From the cell containing the given text, extract its center point as (X, Y) coordinate. 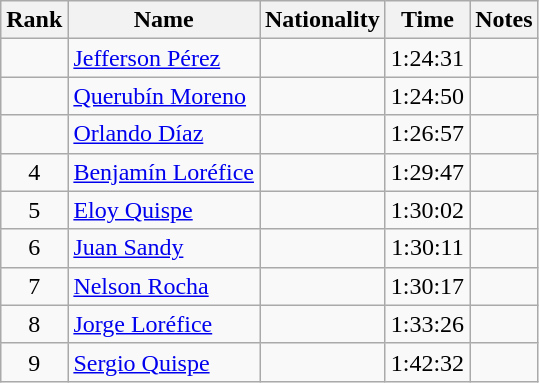
Eloy Quispe (164, 210)
9 (34, 362)
5 (34, 210)
1:30:02 (427, 210)
Nationality (323, 20)
1:33:26 (427, 324)
1:24:50 (427, 96)
Time (427, 20)
4 (34, 172)
1:42:32 (427, 362)
6 (34, 248)
Sergio Quispe (164, 362)
8 (34, 324)
Name (164, 20)
1:30:11 (427, 248)
1:26:57 (427, 134)
7 (34, 286)
Jefferson Pérez (164, 58)
1:29:47 (427, 172)
Juan Sandy (164, 248)
Orlando Díaz (164, 134)
Nelson Rocha (164, 286)
1:24:31 (427, 58)
Rank (34, 20)
Querubín Moreno (164, 96)
Benjamín Loréfice (164, 172)
1:30:17 (427, 286)
Notes (504, 20)
Jorge Loréfice (164, 324)
